Return the (X, Y) coordinate for the center point of the cell that contains the specified text.  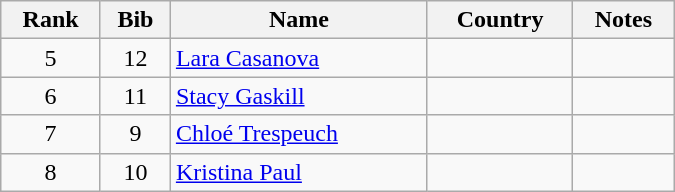
12 (135, 58)
5 (51, 58)
Rank (51, 20)
11 (135, 96)
8 (51, 172)
Notes (624, 20)
9 (135, 134)
Kristina Paul (298, 172)
6 (51, 96)
Bib (135, 20)
Country (500, 20)
7 (51, 134)
Name (298, 20)
Lara Casanova (298, 58)
Stacy Gaskill (298, 96)
Chloé Trespeuch (298, 134)
10 (135, 172)
